Find where the given text appears and provide that cell's center as (x, y) coordinate. 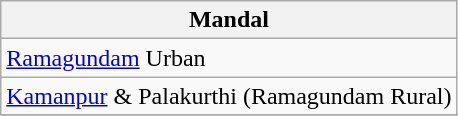
Mandal (229, 20)
Ramagundam Urban (229, 58)
Kamanpur & Palakurthi (Ramagundam Rural) (229, 96)
